Return the [x, y] coordinate for the center point of the cell that contains the specified text.  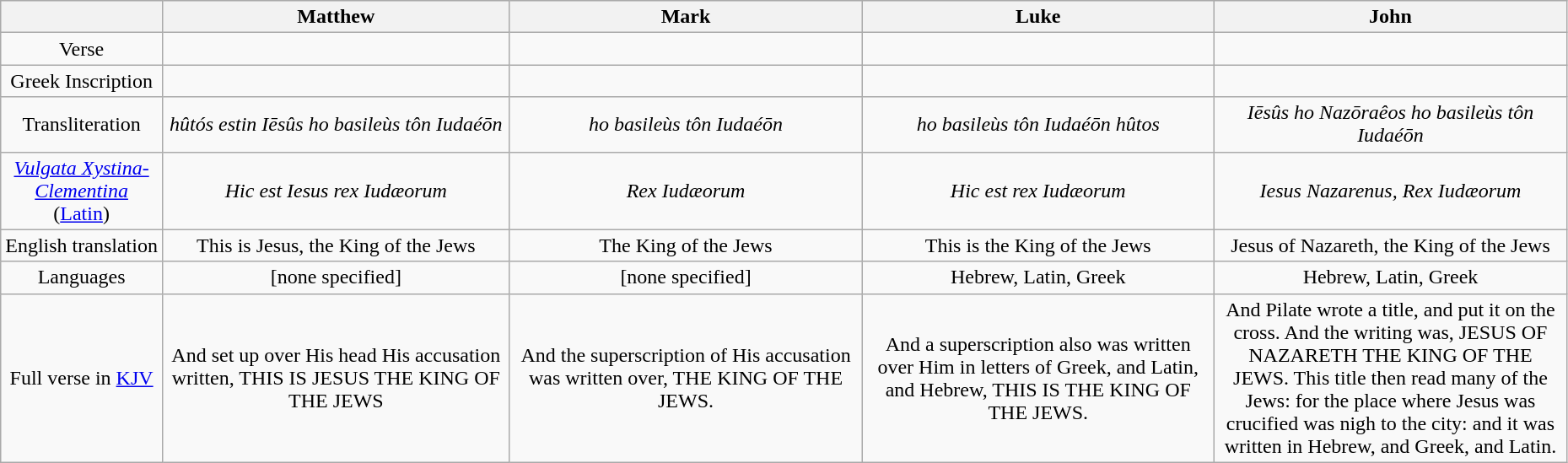
Greek Inscription [82, 81]
The King of the Jews [686, 245]
Iesus Nazarenus, Rex Iudæorum [1391, 191]
Rex Iudæorum [686, 191]
ho basileùs tôn Iudaéōn hûtos [1038, 125]
This is Jesus, the King of the Jews [336, 245]
And set up over His head His accusation written, THIS IS JESUS THE KING OF THE JEWS [336, 378]
Mark [686, 17]
Iēsûs ho Nazōraêos ho basileùs tôn Iudaéōn [1391, 125]
This is the King of the Jews [1038, 245]
Matthew [336, 17]
Full verse in KJV [82, 378]
English translation [82, 245]
John [1391, 17]
And a superscription also was written over Him in letters of Greek, and Latin, and Hebrew, THIS IS THE KING OF THE JEWS. [1038, 378]
hûtós estin Iēsûs ho basileùs tôn Iudaéōn [336, 125]
Hic est Iesus rex Iudæorum [336, 191]
Transliteration [82, 125]
Vulgata Xystina-Clementina (Latin) [82, 191]
Jesus of Nazareth, the King of the Jews [1391, 245]
ho basileùs tôn Iudaéōn [686, 125]
Luke [1038, 17]
And the superscription of His accusation was written over, THE KING OF THE JEWS. [686, 378]
Hic est rex Iudæorum [1038, 191]
Verse [82, 49]
Languages [82, 277]
